Identify which cell holds the provided text, then report its (x, y) central coordinate. 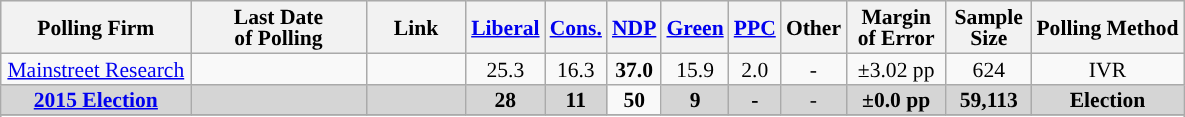
9 (694, 100)
11 (576, 100)
59,113 (988, 100)
Polling Firm (96, 27)
15.9 (694, 68)
SampleSize (988, 27)
Last Dateof Polling (278, 27)
±3.02 pp (896, 68)
28 (505, 100)
IVR (1107, 68)
16.3 (576, 68)
2015 Election (96, 100)
NDP (634, 27)
37.0 (634, 68)
Green (694, 27)
624 (988, 68)
Election (1107, 100)
Mainstreet Research (96, 68)
Other (814, 27)
Link (416, 27)
PPC (755, 27)
±0.0 pp (896, 100)
50 (634, 100)
Marginof Error (896, 27)
Liberal (505, 27)
Polling Method (1107, 27)
Cons. (576, 27)
2.0 (755, 68)
25.3 (505, 68)
